Find where the given text appears and provide that cell's center as (x, y) coordinate. 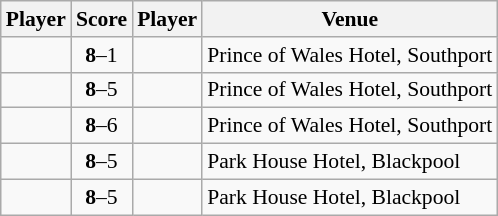
Score (102, 19)
Venue (350, 19)
8–6 (102, 126)
8–1 (102, 55)
